Scan for the cell matching the given text and deliver its (X, Y) coordinate at center. 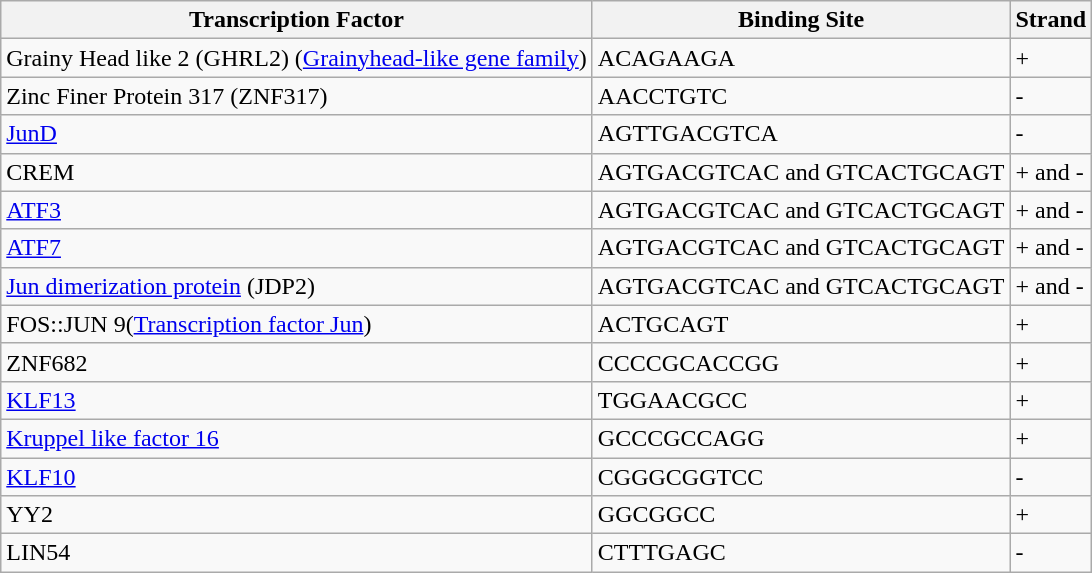
Transcription Factor (297, 20)
CCCCGCACCGG (801, 362)
ACAGAAGA (801, 58)
CREM (297, 172)
ZNF682 (297, 362)
CTTTGAGC (801, 553)
TGGAACGCC (801, 400)
FOS::JUN 9(Transcription factor Jun) (297, 324)
CGGGCGGTCC (801, 477)
GGCGGCC (801, 515)
GCCCGCCAGG (801, 438)
JunD (297, 134)
KLF13 (297, 400)
Zinc Finer Protein 317 (ZNF317) (297, 96)
AACCTGTC (801, 96)
Grainy Head like 2 (GHRL2) (Grainyhead-like gene family) (297, 58)
ACTGCAGT (801, 324)
ATF3 (297, 210)
Kruppel like factor 16 (297, 438)
Jun dimerization protein (JDP2) (297, 286)
AGTTGACGTCA (801, 134)
Strand (1051, 20)
Binding Site (801, 20)
ATF7 (297, 248)
KLF10 (297, 477)
LIN54 (297, 553)
YY2 (297, 515)
